Scan for the cell matching the given text and deliver its (x, y) coordinate at center. 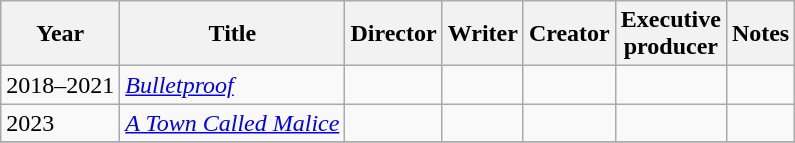
Director (394, 34)
Title (232, 34)
A Town Called Malice (232, 123)
Year (60, 34)
2023 (60, 123)
Notes (760, 34)
Writer (482, 34)
Executiveproducer (670, 34)
Bulletproof (232, 85)
2018–2021 (60, 85)
Creator (569, 34)
